Extract the (x, y) coordinate from the center of the cell holding the provided text.  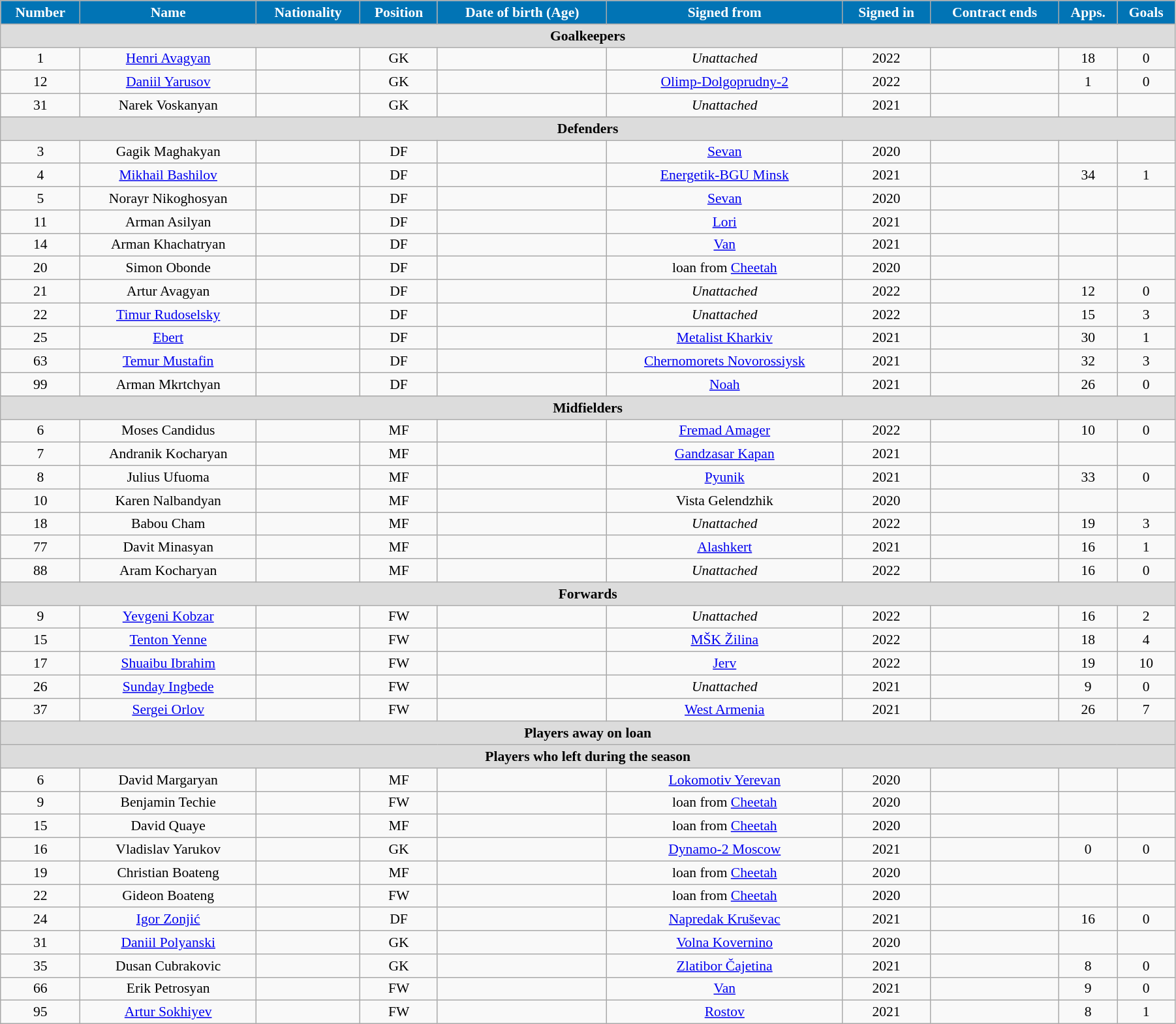
Igor Zonjić (168, 920)
Babou Cham (168, 524)
Signed in (886, 12)
Dusan Cubrakovic (168, 966)
2 (1146, 617)
Dynamo-2 Moscow (724, 850)
Players away on loan (588, 734)
Nationality (308, 12)
Vladislav Yarukov (168, 850)
20 (40, 268)
Davit Minasyan (168, 548)
Andranik Kocharyan (168, 454)
Goals (1146, 12)
5 (40, 198)
Julius Ufuoma (168, 478)
25 (40, 338)
99 (40, 384)
Aram Kocharyan (168, 570)
Benjamin Techie (168, 803)
Rostov (724, 1012)
Henri Avagyan (168, 59)
Number (40, 12)
Narek Voskanyan (168, 106)
Napredak Kruševac (724, 920)
24 (40, 920)
David Margaryan (168, 780)
West Armenia (724, 710)
Tenton Yenne (168, 640)
Yevgeni Kobzar (168, 617)
MŠK Žilina (724, 640)
Gagik Maghakyan (168, 152)
Volna Kovernino (724, 942)
Jerv (724, 664)
33 (1089, 478)
Players who left during the season (588, 756)
Date of birth (Age) (522, 12)
14 (40, 245)
34 (1089, 176)
21 (40, 292)
Metalist Kharkiv (724, 338)
Sunday Ingbede (168, 687)
63 (40, 362)
35 (40, 966)
77 (40, 548)
Apps. (1089, 12)
Lori (724, 222)
Gideon Boateng (168, 896)
Vista Gelendzhik (724, 501)
11 (40, 222)
Chernomorets Novorossiysk (724, 362)
Christian Boateng (168, 873)
Arman Khachatryan (168, 245)
Timur Rudoselsky (168, 315)
Signed from (724, 12)
Lokomotiv Yerevan (724, 780)
Moses Candidus (168, 431)
Gandzasar Kapan (724, 454)
Erik Petrosyan (168, 989)
Zlatibor Čajetina (724, 966)
95 (40, 1012)
Mikhail Bashilov (168, 176)
Name (168, 12)
88 (40, 570)
Alashkert (724, 548)
David Quaye (168, 826)
Contract ends (995, 12)
Artur Avagyan (168, 292)
Artur Sokhiyev (168, 1012)
32 (1089, 362)
Goalkeepers (588, 36)
Karen Nalbandyan (168, 501)
Sergei Orlov (168, 710)
Defenders (588, 129)
66 (40, 989)
Temur Mustafin (168, 362)
Forwards (588, 594)
Energetik-BGU Minsk (724, 176)
Fremad Amager (724, 431)
Simon Obonde (168, 268)
Arman Mkrtchyan (168, 384)
Olimp-Dolgoprudny-2 (724, 82)
37 (40, 710)
Norayr Nikoghosyan (168, 198)
17 (40, 664)
Daniil Polyanski (168, 942)
Midfielders (588, 408)
Pyunik (724, 478)
30 (1089, 338)
Shuaibu Ibrahim (168, 664)
Noah (724, 384)
Position (399, 12)
Arman Asilyan (168, 222)
Daniil Yarusov (168, 82)
Ebert (168, 338)
